Scan for the cell matching the given text and deliver its [x, y] coordinate at center. 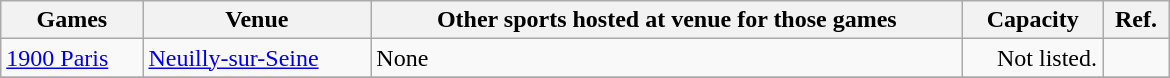
Not listed. [1033, 58]
1900 Paris [72, 58]
Neuilly-sur-Seine [257, 58]
Games [72, 20]
Capacity [1033, 20]
Other sports hosted at venue for those games [667, 20]
Venue [257, 20]
Ref. [1136, 20]
None [667, 58]
